Provide the [x, y] coordinate of the cell's center where the given text is located.  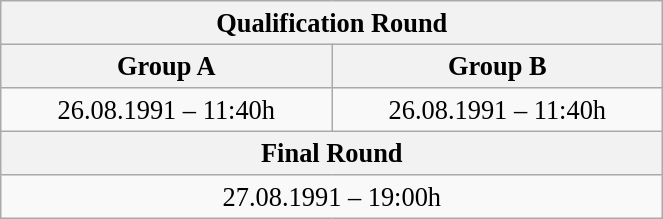
Qualification Round [332, 22]
Final Round [332, 153]
27.08.1991 – 19:00h [332, 197]
Group A [166, 66]
Group B [498, 66]
